Pinpoint the cell where the given text exists, returning its [X, Y] midpoint coordinate. 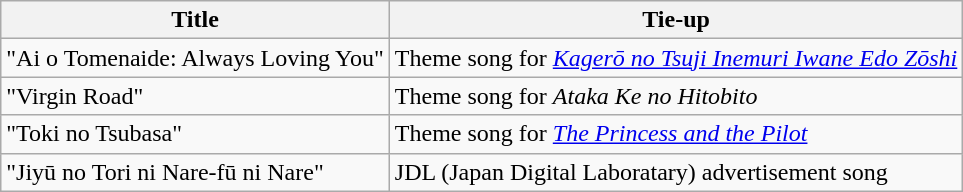
"Toki no Tsubasa" [196, 134]
"Virgin Road" [196, 96]
JDL (Japan Digital Laboratary) advertisement song [676, 172]
"Jiyū no Tori ni Nare-fū ni Nare" [196, 172]
"Ai o Tomenaide: Always Loving You" [196, 58]
Tie-up [676, 20]
Theme song for The Princess and the Pilot [676, 134]
Theme song for Ataka Ke no Hitobito [676, 96]
Title [196, 20]
Theme song for Kagerō no Tsuji Inemuri Iwane Edo Zōshi [676, 58]
